Return the [x, y] coordinate for the center point of the cell that contains the specified text.  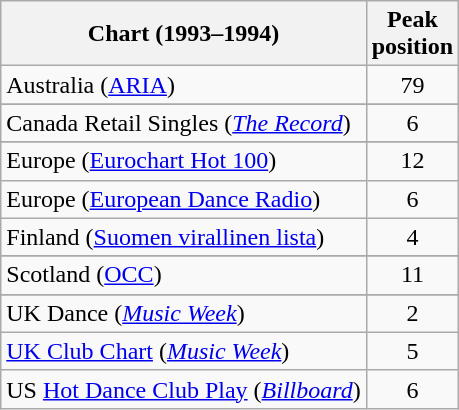
UK Club Chart (Music Week) [184, 351]
Australia (ARIA) [184, 85]
Peakposition [412, 34]
12 [412, 161]
Europe (Eurochart Hot 100) [184, 161]
5 [412, 351]
US Hot Dance Club Play (Billboard) [184, 389]
Europe (European Dance Radio) [184, 199]
2 [412, 313]
Finland (Suomen virallinen lista) [184, 237]
UK Dance (Music Week) [184, 313]
Scotland (OCC) [184, 275]
11 [412, 275]
Chart (1993–1994) [184, 34]
Canada Retail Singles (The Record) [184, 123]
4 [412, 237]
79 [412, 85]
